Output the (x, y) coordinate of the center of the cell containing the given text.  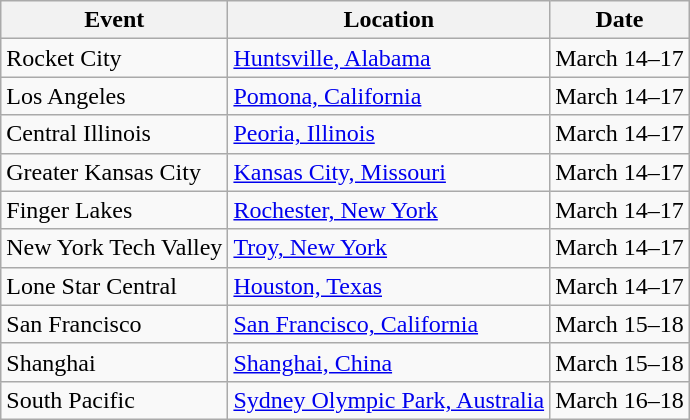
San Francisco (114, 324)
Location (389, 20)
Sydney Olympic Park, Australia (389, 400)
Rochester, New York (389, 210)
San Francisco, California (389, 324)
Pomona, California (389, 96)
Houston, Texas (389, 286)
Huntsville, Alabama (389, 58)
New York Tech Valley (114, 248)
Greater Kansas City (114, 172)
Central Illinois (114, 134)
Shanghai (114, 362)
Troy, New York (389, 248)
Lone Star Central (114, 286)
March 16–18 (620, 400)
Los Angeles (114, 96)
Date (620, 20)
Finger Lakes (114, 210)
Rocket City (114, 58)
Peoria, Illinois (389, 134)
Shanghai, China (389, 362)
Kansas City, Missouri (389, 172)
Event (114, 20)
South Pacific (114, 400)
